Return the (X, Y) coordinate for the center point of the cell that contains the specified text.  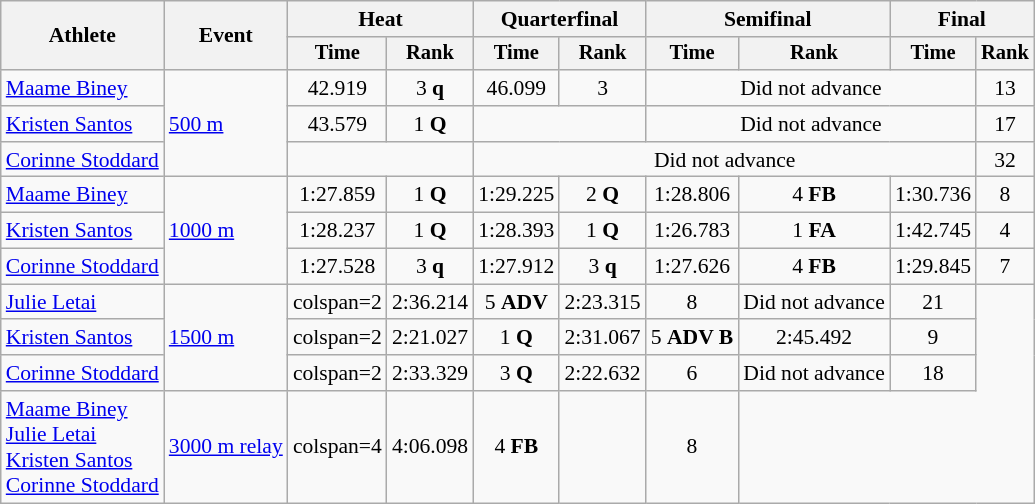
1:29.845 (933, 267)
5 ADV B (692, 338)
1:28.393 (516, 231)
Final (962, 19)
32 (1005, 160)
500 m (226, 124)
9 (933, 338)
3000 m relay (226, 447)
1:30.736 (933, 195)
Semifinal (768, 19)
43.579 (338, 124)
5 ADV (516, 302)
2:21.027 (430, 338)
2 Q (602, 195)
1:29.225 (516, 195)
Athlete (82, 36)
3 Q (516, 373)
Heat (380, 19)
Julie Letai (82, 302)
colspan=4 (338, 447)
Maame BineyJulie LetaiKristen SantosCorinne Stoddard (82, 447)
1:28.806 (692, 195)
1:27.528 (338, 267)
7 (1005, 267)
2:31.067 (602, 338)
Event (226, 36)
1:27.859 (338, 195)
18 (933, 373)
4:06.098 (430, 447)
2:33.329 (430, 373)
1:26.783 (692, 231)
2:36.214 (430, 302)
21 (933, 302)
2:22.632 (602, 373)
1000 m (226, 230)
2:45.492 (814, 338)
1:27.912 (516, 267)
1:42.745 (933, 231)
1:28.237 (338, 231)
4 (1005, 231)
1:27.626 (692, 267)
42.919 (338, 88)
2:23.315 (602, 302)
17 (1005, 124)
Quarterfinal (560, 19)
46.099 (516, 88)
13 (1005, 88)
3 (602, 88)
1500 m (226, 338)
1 FA (814, 231)
6 (692, 373)
